Find where the given text appears and provide that cell's center as (X, Y) coordinate. 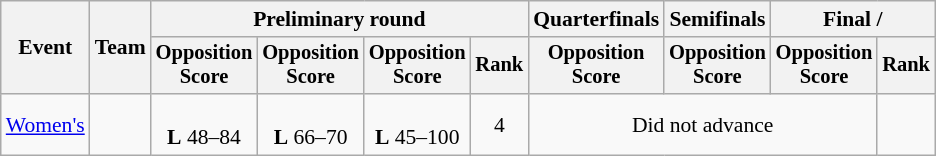
Women's (46, 124)
Event (46, 48)
Final / (853, 19)
4 (499, 124)
L 45–100 (418, 124)
Quarterfinals (596, 19)
Semifinals (718, 19)
L 66–70 (310, 124)
Did not advance (702, 124)
L 48–84 (204, 124)
Preliminary round (340, 19)
Team (120, 48)
